Locate the cell with the specified text and output its [x, y] center coordinate. 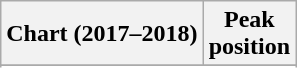
Peakposition [249, 34]
Chart (2017–2018) [102, 34]
